Scan for the cell matching the given text and deliver its [x, y] coordinate at center. 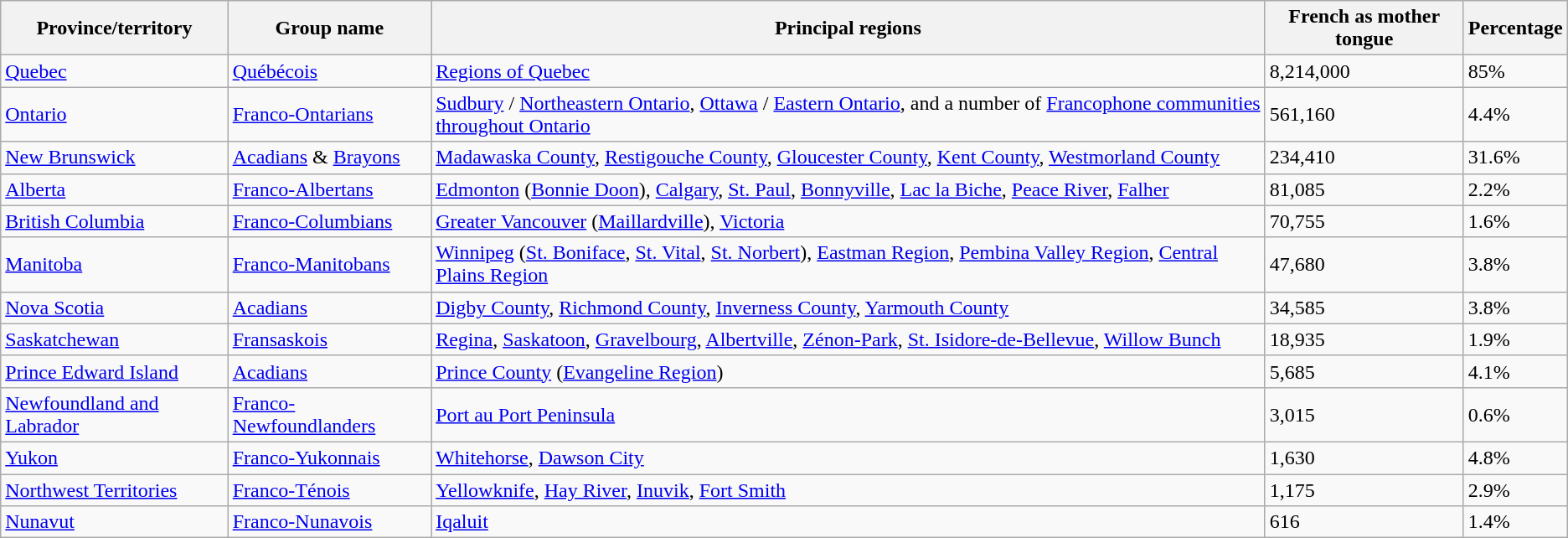
Newfoundland and Labrador [114, 414]
Whitehorse, Dawson City [848, 458]
Prince Edward Island [114, 371]
Prince County (Evangeline Region) [848, 371]
Digby County, Richmond County, Inverness County, Yarmouth County [848, 308]
2.2% [1515, 189]
Fransaskois [329, 339]
47,680 [1364, 265]
Percentage [1515, 28]
Regina, Saskatoon, Gravelbourg, Albertville, Zénon-Park, St. Isidore-de-Bellevue, Willow Bunch [848, 339]
0.6% [1515, 414]
Winnipeg (St. Boniface, St. Vital, St. Norbert), Eastman Region, Pembina Valley Region, Central Plains Region [848, 265]
1,175 [1364, 490]
Nunavut [114, 522]
85% [1515, 71]
Franco-Ontarians [329, 114]
1.9% [1515, 339]
Port au Port Peninsula [848, 414]
34,585 [1364, 308]
French as mother tongue [1364, 28]
Yellowknife, Hay River, Inuvik, Fort Smith [848, 490]
1.4% [1515, 522]
Iqaluit [848, 522]
Northwest Territories [114, 490]
2.9% [1515, 490]
Nova Scotia [114, 308]
4.1% [1515, 371]
31.6% [1515, 158]
Québécois [329, 71]
234,410 [1364, 158]
4.4% [1515, 114]
Franco-Nunavois [329, 522]
Franco-Ténois [329, 490]
1,630 [1364, 458]
Group name [329, 28]
Greater Vancouver (Maillardville), Victoria [848, 221]
Franco-Albertans [329, 189]
Acadians & Brayons [329, 158]
Franco-Manitobans [329, 265]
Franco-Columbians [329, 221]
Regions of Quebec [848, 71]
8,214,000 [1364, 71]
Quebec [114, 71]
New Brunswick [114, 158]
Franco-Newfoundlanders [329, 414]
Yukon [114, 458]
3,015 [1364, 414]
Ontario [114, 114]
Edmonton (Bonnie Doon), Calgary, St. Paul, Bonnyville, Lac la Biche, Peace River, Falher [848, 189]
British Columbia [114, 221]
1.6% [1515, 221]
81,085 [1364, 189]
Principal regions [848, 28]
Franco-Yukonnais [329, 458]
Province/territory [114, 28]
70,755 [1364, 221]
616 [1364, 522]
Sudbury / Northeastern Ontario, Ottawa / Eastern Ontario, and a number of Francophone communities throughout Ontario [848, 114]
Manitoba [114, 265]
Madawaska County, Restigouche County, Gloucester County, Kent County, Westmorland County [848, 158]
4.8% [1515, 458]
Saskatchewan [114, 339]
561,160 [1364, 114]
5,685 [1364, 371]
18,935 [1364, 339]
Alberta [114, 189]
